Return [X, Y] of the center of cell containing provided text 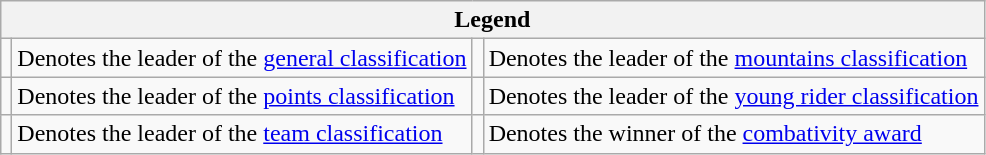
Denotes the leader of the young rider classification [734, 96]
Denotes the leader of the team classification [242, 134]
Denotes the leader of the mountains classification [734, 58]
Denotes the leader of the general classification [242, 58]
Denotes the leader of the points classification [242, 96]
Denotes the winner of the combativity award [734, 134]
Legend [492, 20]
